Search for the cell housing the specified text and yield its [X, Y] center coordinate. 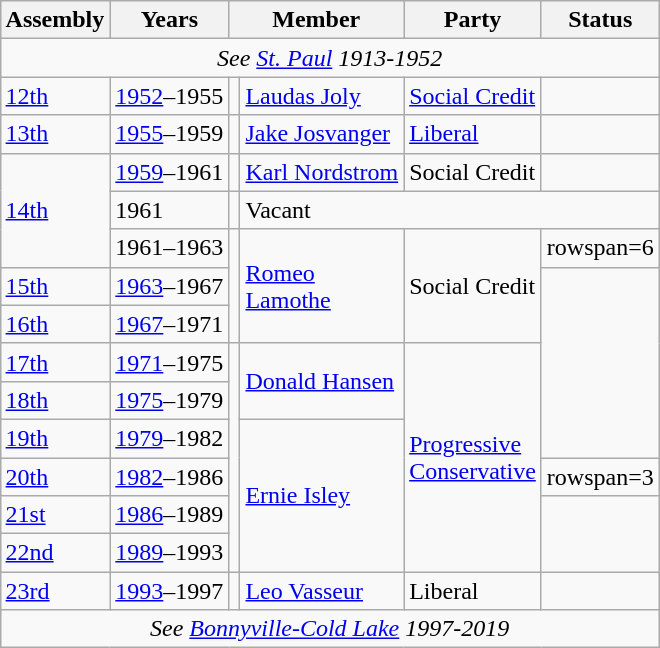
Laudas Joly [322, 96]
1952–1955 [170, 96]
19th [55, 438]
1982–1986 [170, 477]
15th [55, 286]
20th [55, 477]
13th [55, 134]
See St. Paul 1913-1952 [330, 58]
22nd [55, 553]
Member [316, 20]
1961 [170, 210]
rowspan=3 [600, 477]
RomeoLamothe [322, 286]
1986–1989 [170, 515]
1989–1993 [170, 553]
1959–1961 [170, 172]
1967–1971 [170, 324]
1971–1975 [170, 362]
Karl Nordstrom [322, 172]
Status [600, 20]
1961–1963 [170, 248]
14th [55, 210]
1955–1959 [170, 134]
Assembly [55, 20]
Progressive Conservative [473, 457]
1979–1982 [170, 438]
Ernie Isley [322, 495]
Party [473, 20]
Leo Vasseur [322, 591]
1963–1967 [170, 286]
Donald Hansen [322, 381]
Jake Josvanger [322, 134]
Years [170, 20]
16th [55, 324]
1993–1997 [170, 591]
See Bonnyville-Cold Lake 1997-2019 [330, 629]
23rd [55, 591]
Vacant [450, 210]
21st [55, 515]
1975–1979 [170, 400]
17th [55, 362]
12th [55, 96]
18th [55, 400]
rowspan=6 [600, 248]
